Extract the [x, y] coordinate from the center of the cell holding the provided text.  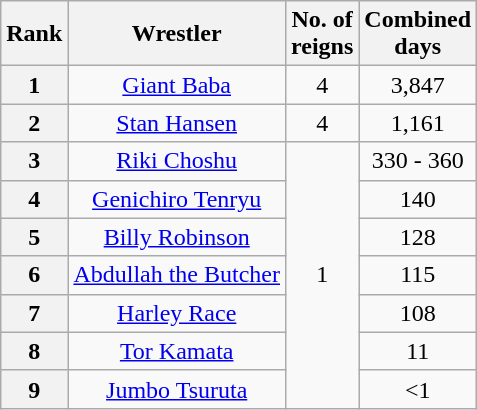
1,161 [418, 123]
<1 [418, 389]
Rank [34, 34]
7 [34, 313]
108 [418, 313]
Billy Robinson [177, 237]
115 [418, 275]
330 - 360 [418, 161]
Wrestler [177, 34]
No. ofreigns [322, 34]
6 [34, 275]
11 [418, 351]
Harley Race [177, 313]
140 [418, 199]
Tor Kamata [177, 351]
Riki Choshu [177, 161]
9 [34, 389]
8 [34, 351]
Stan Hansen [177, 123]
128 [418, 237]
2 [34, 123]
Jumbo Tsuruta [177, 389]
3 [34, 161]
Combineddays [418, 34]
5 [34, 237]
Abdullah the Butcher [177, 275]
Genichiro Tenryu [177, 199]
Giant Baba [177, 85]
3,847 [418, 85]
